From the cell containing the given text, extract its center point as (x, y) coordinate. 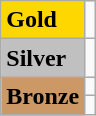
Gold (43, 20)
Bronze (43, 96)
Silver (43, 58)
